Extract the [x, y] coordinate from the center of the cell holding the provided text.  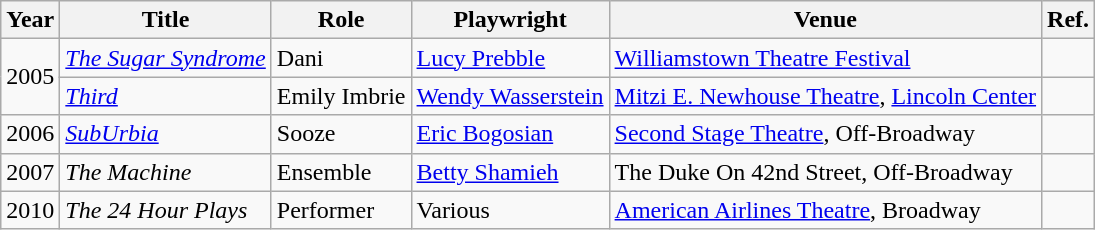
Betty Shamieh [510, 172]
The Sugar Syndrome [166, 58]
Sooze [341, 134]
2010 [30, 210]
Ref. [1068, 20]
Performer [341, 210]
2007 [30, 172]
Role [341, 20]
2005 [30, 77]
Emily Imbrie [341, 96]
Ensemble [341, 172]
SubUrbia [166, 134]
Title [166, 20]
Playwright [510, 20]
Year [30, 20]
2006 [30, 134]
Third [166, 96]
The 24 Hour Plays [166, 210]
Mitzi E. Newhouse Theatre, Lincoln Center [826, 96]
Various [510, 210]
Wendy Wasserstein [510, 96]
The Duke On 42nd Street, Off-Broadway [826, 172]
Williamstown Theatre Festival [826, 58]
Second Stage Theatre, Off-Broadway [826, 134]
Eric Bogosian [510, 134]
Dani [341, 58]
Venue [826, 20]
The Machine [166, 172]
Lucy Prebble [510, 58]
American Airlines Theatre, Broadway [826, 210]
